Detect which cell encompasses the target text, then output its (X, Y) center coordinate. 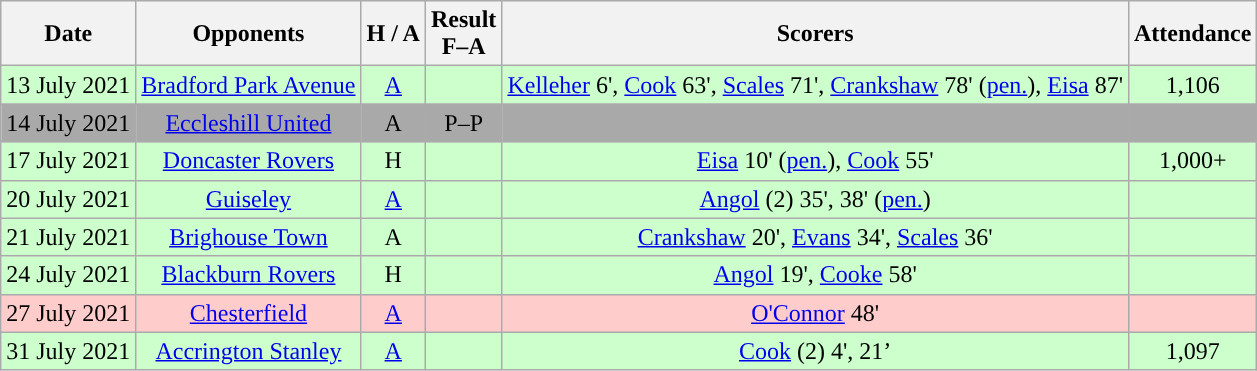
Scorers (816, 34)
1,106 (1192, 85)
13 July 2021 (68, 85)
Bradford Park Avenue (248, 85)
27 July 2021 (68, 313)
Guiseley (248, 199)
1,000+ (1192, 161)
Attendance (1192, 34)
Kelleher 6', Cook 63', Scales 71', Crankshaw 78' (pen.), Eisa 87' (816, 85)
31 July 2021 (68, 351)
21 July 2021 (68, 237)
Opponents (248, 34)
Eisa 10' (pen.), Cook 55' (816, 161)
P–P (463, 123)
ResultF–A (463, 34)
Eccleshill United (248, 123)
Brighouse Town (248, 237)
1,097 (1192, 351)
Doncaster Rovers (248, 161)
Blackburn Rovers (248, 275)
Date (68, 34)
24 July 2021 (68, 275)
Cook (2) 4', 21’ (816, 351)
17 July 2021 (68, 161)
14 July 2021 (68, 123)
Chesterfield (248, 313)
Crankshaw 20', Evans 34', Scales 36' (816, 237)
H / A (393, 34)
Angol (2) 35', 38' (pen.) (816, 199)
O'Connor 48' (816, 313)
Angol 19', Cooke 58' (816, 275)
Accrington Stanley (248, 351)
20 July 2021 (68, 199)
